Identify which cell holds the provided text, then report its [x, y] central coordinate. 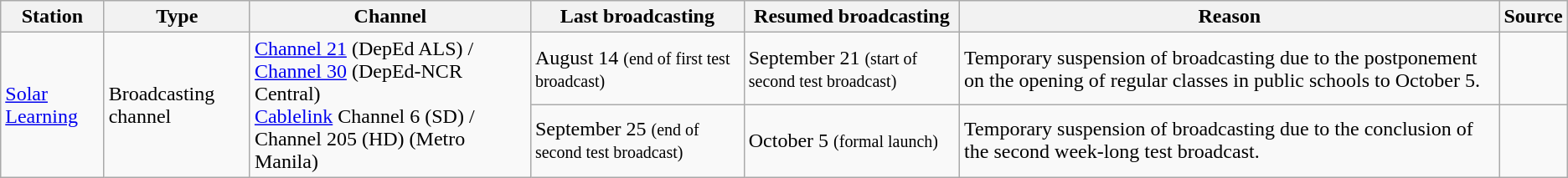
Type [177, 17]
October 5 (formal launch) [851, 140]
Source [1533, 17]
Broadcasting channel [177, 105]
Resumed broadcasting [851, 17]
Station [52, 17]
September 25 (end of second test broadcast) [637, 140]
Solar Learning [52, 105]
Channel 21 (DepEd ALS) / Channel 30 (DepEd-NCR Central)Cablelink Channel 6 (SD) / Channel 205 (HD) (Metro Manila) [390, 105]
Reason [1230, 17]
Temporary suspension of broadcasting due to the conclusion of the second week-long test broadcast. [1230, 140]
September 21 (start of second test broadcast) [851, 69]
Last broadcasting [637, 17]
August 14 (end of first test broadcast) [637, 69]
Temporary suspension of broadcasting due to the postponement on the opening of regular classes in public schools to October 5. [1230, 69]
Channel [390, 17]
